Locate the cell with the specified text and output its [x, y] center coordinate. 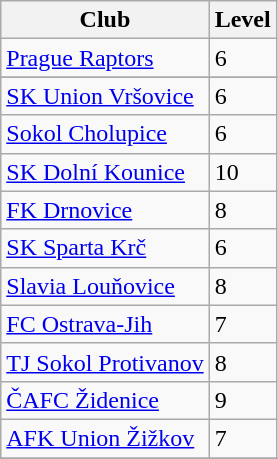
FC Ostrava-Jih [105, 324]
ČAFC Židenice [105, 400]
Sokol Cholupice [105, 134]
SK Dolní Kounice [105, 172]
Club [105, 20]
9 [242, 400]
FK Drnovice [105, 210]
AFK Union Žižkov [105, 438]
SK Sparta Krč [105, 248]
SK Union Vršovice [105, 96]
Slavia Louňovice [105, 286]
TJ Sokol Protivanov [105, 362]
Prague Raptors [105, 58]
Level [242, 20]
10 [242, 172]
